Extract the [x, y] coordinate from the center of the cell holding the provided text.  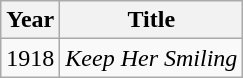
Keep Her Smiling [152, 58]
Year [30, 20]
Title [152, 20]
1918 [30, 58]
